From the cell containing the given text, extract its center point as (X, Y) coordinate. 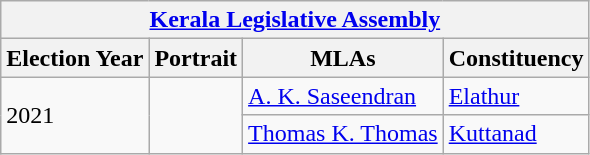
Portrait (196, 58)
Constituency (516, 58)
MLAs (344, 58)
Elathur (516, 96)
Kuttanad (516, 134)
A. K. Saseendran (344, 96)
2021 (75, 115)
Thomas K. Thomas (344, 134)
Kerala Legislative Assembly (295, 20)
Election Year (75, 58)
